Provide the [X, Y] coordinate of the cell's center where the given text is located.  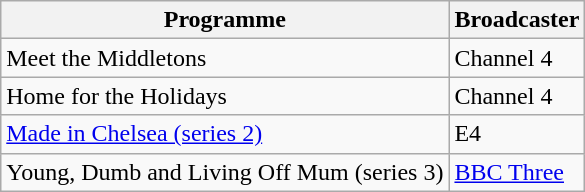
Young, Dumb and Living Off Mum (series 3) [225, 172]
Meet the Middletons [225, 58]
Broadcaster [517, 20]
E4 [517, 134]
Programme [225, 20]
Home for the Holidays [225, 96]
Made in Chelsea (series 2) [225, 134]
BBC Three [517, 172]
